Scan for the cell matching the given text and deliver its [x, y] coordinate at center. 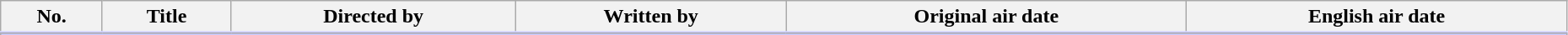
Title [166, 17]
Written by [651, 17]
Original air date [987, 17]
Directed by [374, 17]
No. [52, 17]
English air date [1377, 17]
